Determine the [x, y] coordinate at the center of the cell enclosing the given text.  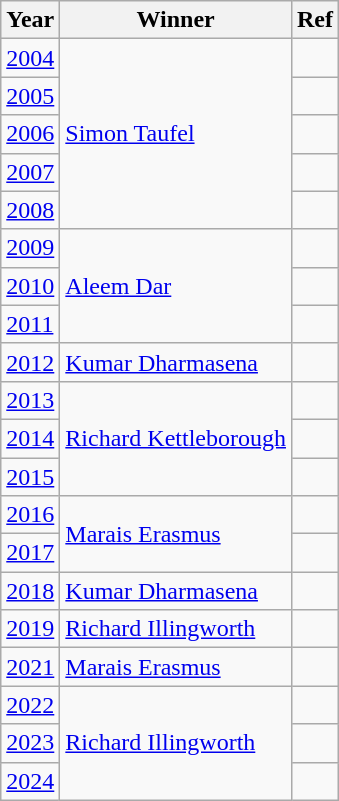
Winner [176, 20]
2009 [30, 248]
2018 [30, 591]
2019 [30, 629]
2011 [30, 324]
2005 [30, 96]
Ref [314, 20]
Aleem Dar [176, 286]
2015 [30, 477]
2021 [30, 667]
2004 [30, 58]
2007 [30, 172]
2022 [30, 705]
2010 [30, 286]
2023 [30, 743]
Simon Taufel [176, 134]
2008 [30, 210]
2024 [30, 781]
Richard Kettleborough [176, 438]
2013 [30, 400]
2014 [30, 438]
2016 [30, 515]
Year [30, 20]
2006 [30, 134]
2012 [30, 362]
2017 [30, 553]
